Scan for the cell matching the given text and deliver its (x, y) coordinate at center. 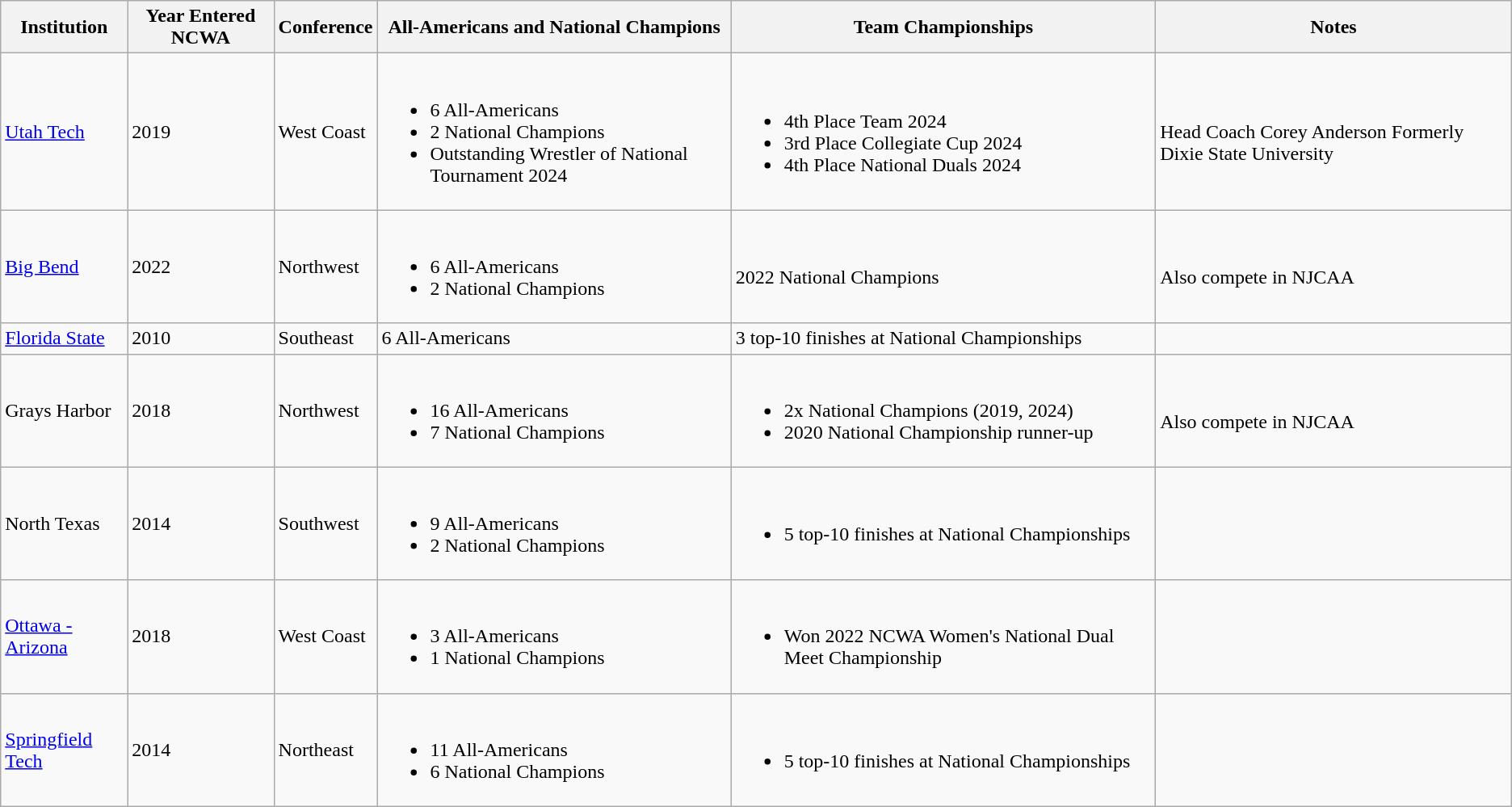
6 All-Americans2 National ChampionsOutstanding Wrestler of National Tournament 2024 (554, 132)
11 All-Americans6 National Champions (554, 750)
Springfield Tech (65, 750)
3 All-Americans1 National Champions (554, 637)
Won 2022 NCWA Women's National Dual Meet Championship (943, 637)
9 All-Americans2 National Champions (554, 523)
4th Place Team 20243rd Place Collegiate Cup 20244th Place National Duals 2024 (943, 132)
Big Bend (65, 267)
Ottawa - Arizona (65, 637)
Institution (65, 27)
2022 National Champions (943, 267)
Florida State (65, 338)
2x National Champions (2019, 2024)2020 National Championship runner-up (943, 410)
Southwest (325, 523)
3 top-10 finishes at National Championships (943, 338)
2019 (200, 132)
Year Entered NCWA (200, 27)
All-Americans and National Champions (554, 27)
6 All-Americans (554, 338)
Grays Harbor (65, 410)
Conference (325, 27)
Notes (1334, 27)
6 All-Americans2 National Champions (554, 267)
North Texas (65, 523)
Utah Tech (65, 132)
2010 (200, 338)
16 All-Americans7 National Champions (554, 410)
Northeast (325, 750)
Team Championships (943, 27)
Head Coach Corey Anderson Formerly Dixie State University (1334, 132)
Southeast (325, 338)
2022 (200, 267)
